Extract the (X, Y) coordinate from the center of the cell holding the provided text.  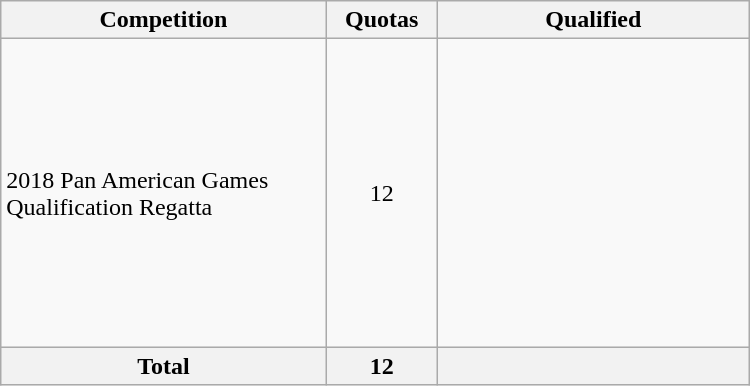
Quotas (382, 20)
Total (164, 366)
Qualified (593, 20)
2018 Pan American Games Qualification Regatta (164, 193)
Competition (164, 20)
